Return (X, Y) of the center of cell containing provided text 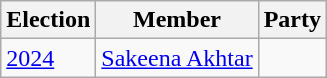
Party (292, 20)
Election (48, 20)
2024 (48, 58)
Sakeena Akhtar (177, 58)
Member (177, 20)
